Return the (X, Y) coordinate for the center point of the cell that contains the specified text.  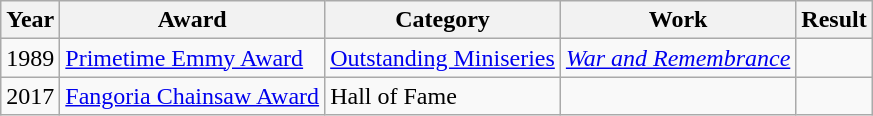
Award (192, 20)
Primetime Emmy Award (192, 58)
Year (30, 20)
Result (834, 20)
Hall of Fame (443, 96)
Category (443, 20)
Work (678, 20)
Fangoria Chainsaw Award (192, 96)
War and Remembrance (678, 58)
2017 (30, 96)
Outstanding Miniseries (443, 58)
1989 (30, 58)
